Scan for the cell matching the given text and deliver its (X, Y) coordinate at center. 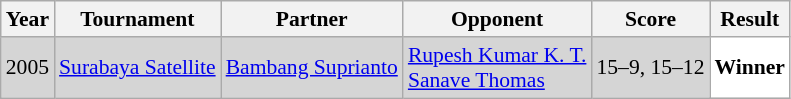
Year (28, 19)
Surabaya Satellite (138, 68)
Winner (750, 68)
Bambang Suprianto (312, 68)
Result (750, 19)
Tournament (138, 19)
Rupesh Kumar K. T. Sanave Thomas (498, 68)
Opponent (498, 19)
Score (650, 19)
2005 (28, 68)
Partner (312, 19)
15–9, 15–12 (650, 68)
